Detect which cell encompasses the target text, then output its [x, y] center coordinate. 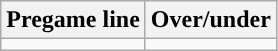
Over/under [210, 20]
Pregame line [74, 20]
